Locate the cell with the specified text and output its [x, y] center coordinate. 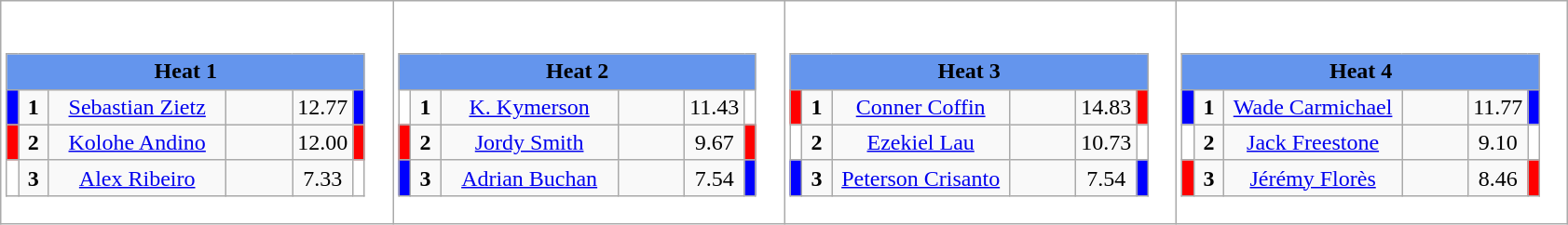
9.10 [1498, 142]
9.67 [715, 142]
14.83 [1107, 107]
Alex Ribeiro [138, 178]
10.73 [1107, 142]
11.77 [1498, 107]
Ezekiel Lau [920, 142]
Heat 2 1 K. Kymerson 11.43 2 Jordy Smith 9.67 3 Adrian Buchan 7.54 [589, 112]
Jack Freestone [1314, 142]
K. Kymerson [529, 107]
Heat 2 [578, 72]
Jérémy Florès [1314, 178]
8.46 [1498, 178]
Peterson Crisanto [920, 178]
12.77 [322, 107]
12.00 [322, 142]
Kolohe Andino [138, 142]
Jordy Smith [529, 142]
Heat 4 1 Wade Carmichael 11.77 2 Jack Freestone 9.10 3 Jérémy Florès 8.46 [1372, 112]
Heat 3 [969, 72]
11.43 [715, 107]
Conner Coffin [920, 107]
7.33 [322, 178]
Heat 1 [185, 72]
Wade Carmichael [1314, 107]
Heat 3 1 Conner Coffin 14.83 2 Ezekiel Lau 10.73 3 Peterson Crisanto 7.54 [980, 112]
Adrian Buchan [529, 178]
Heat 1 1 Sebastian Zietz 12.77 2 Kolohe Andino 12.00 3 Alex Ribeiro 7.33 [198, 112]
Sebastian Zietz [138, 107]
Heat 4 [1360, 72]
